Scan for the cell matching the given text and deliver its (x, y) coordinate at center. 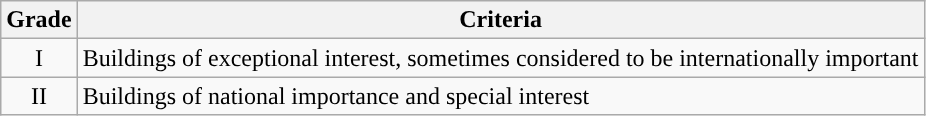
Buildings of exceptional interest, sometimes considered to be internationally important (500, 58)
II (39, 96)
Buildings of national importance and special interest (500, 96)
I (39, 58)
Grade (39, 20)
Criteria (500, 20)
